Find where the given text appears and provide that cell's center as (x, y) coordinate. 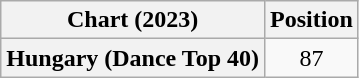
87 (312, 58)
Hungary (Dance Top 40) (133, 58)
Chart (2023) (133, 20)
Position (312, 20)
